Extract the (x, y) coordinate from the center of the cell holding the provided text.  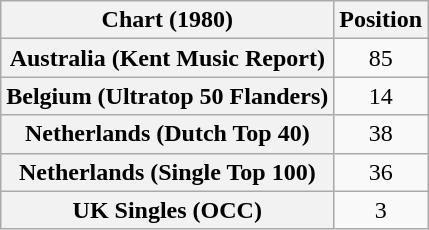
UK Singles (OCC) (168, 210)
36 (381, 172)
85 (381, 58)
14 (381, 96)
Chart (1980) (168, 20)
Position (381, 20)
38 (381, 134)
3 (381, 210)
Netherlands (Dutch Top 40) (168, 134)
Netherlands (Single Top 100) (168, 172)
Australia (Kent Music Report) (168, 58)
Belgium (Ultratop 50 Flanders) (168, 96)
